Capture the cell that displays the provided text and extract its (X, Y) central coordinate. 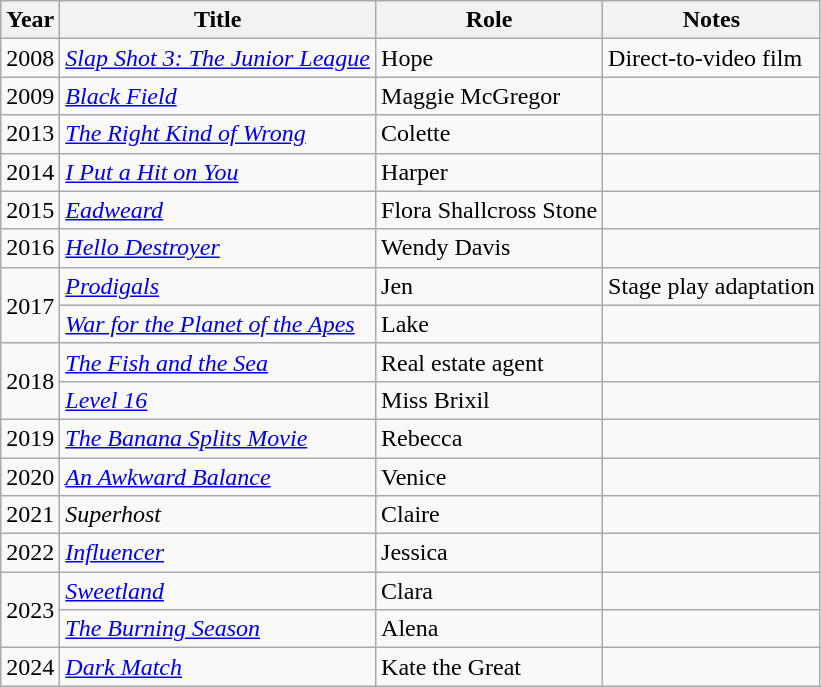
Stage play adaptation (712, 286)
Sweetland (218, 591)
Prodigals (218, 286)
Eadweard (218, 210)
Clara (490, 591)
2022 (30, 553)
2013 (30, 134)
Colette (490, 134)
The Burning Season (218, 629)
Level 16 (218, 400)
Harper (490, 172)
Alena (490, 629)
2019 (30, 438)
Superhost (218, 515)
2015 (30, 210)
2008 (30, 58)
Black Field (218, 96)
2023 (30, 610)
Real estate agent (490, 362)
I Put a Hit on You (218, 172)
The Right Kind of Wrong (218, 134)
Dark Match (218, 667)
Slap Shot 3: The Junior League (218, 58)
2009 (30, 96)
Claire (490, 515)
2024 (30, 667)
Miss Brixil (490, 400)
Influencer (218, 553)
Venice (490, 477)
Flora Shallcross Stone (490, 210)
Lake (490, 324)
Notes (712, 20)
The Fish and the Sea (218, 362)
Jen (490, 286)
The Banana Splits Movie (218, 438)
Direct-to-video film (712, 58)
2021 (30, 515)
Year (30, 20)
Jessica (490, 553)
Wendy Davis (490, 248)
War for the Planet of the Apes (218, 324)
Hello Destroyer (218, 248)
Rebecca (490, 438)
Maggie McGregor (490, 96)
Role (490, 20)
Hope (490, 58)
Title (218, 20)
2016 (30, 248)
2018 (30, 381)
An Awkward Balance (218, 477)
2014 (30, 172)
Kate the Great (490, 667)
2020 (30, 477)
2017 (30, 305)
